Locate the cell with the specified text and output its (X, Y) center coordinate. 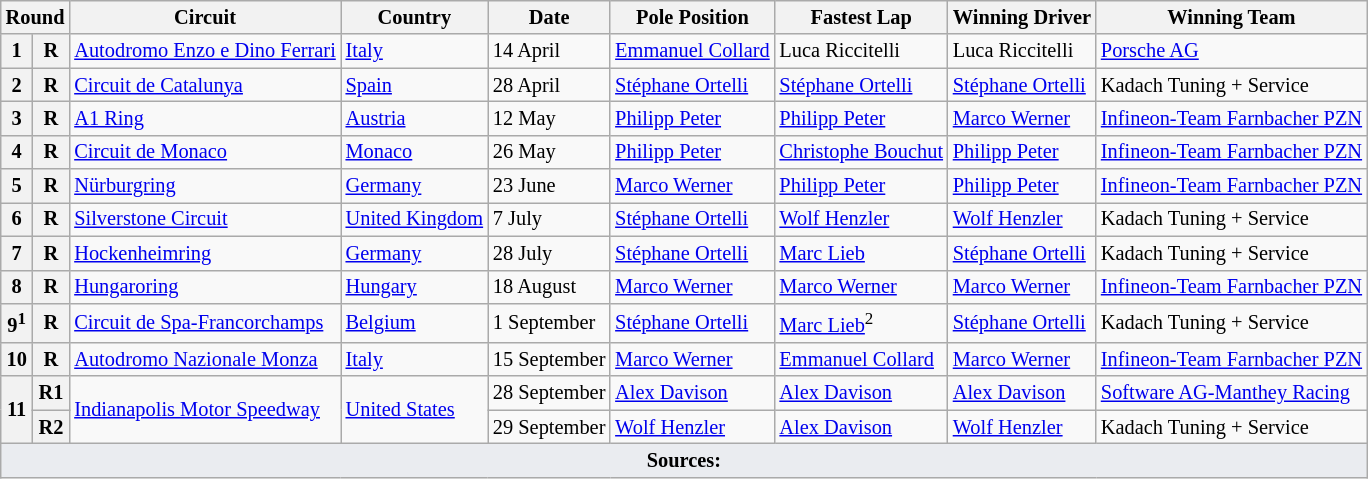
Christophe Bouchut (862, 152)
Indianapolis Motor Speedway (204, 410)
10 (17, 359)
Belgium (414, 322)
R2 (52, 427)
28 September (549, 393)
1 September (549, 322)
7 July (549, 219)
Hungary (414, 287)
Circuit de Spa-Francorchamps (204, 322)
Silverstone Circuit (204, 219)
6 (17, 219)
Winning Team (1232, 17)
Marc Lieb (862, 253)
4 (17, 152)
A1 Ring (204, 118)
12 May (549, 118)
29 September (549, 427)
Circuit de Monaco (204, 152)
United Kingdom (414, 219)
Austria (414, 118)
Porsche AG (1232, 51)
Hungaroring (204, 287)
11 (17, 410)
Pole Position (692, 17)
Circuit de Catalunya (204, 85)
Marc Lieb2 (862, 322)
26 May (549, 152)
Autodromo Nazionale Monza (204, 359)
5 (17, 186)
R1 (52, 393)
Round (36, 17)
United States (414, 410)
Hockenheimring (204, 253)
Software AG-Manthey Racing (1232, 393)
23 June (549, 186)
Fastest Lap (862, 17)
Sources: (684, 460)
28 April (549, 85)
Autodromo Enzo e Dino Ferrari (204, 51)
Spain (414, 85)
Country (414, 17)
7 (17, 253)
Date (549, 17)
28 July (549, 253)
8 (17, 287)
3 (17, 118)
15 September (549, 359)
18 August (549, 287)
Nürburgring (204, 186)
91 (17, 322)
Monaco (414, 152)
14 April (549, 51)
Circuit (204, 17)
1 (17, 51)
2 (17, 85)
Winning Driver (1022, 17)
